Find where the given text appears and provide that cell's center as [X, Y] coordinate. 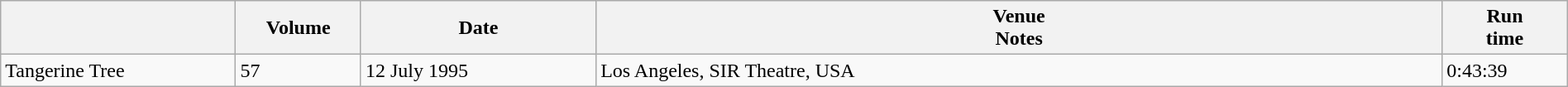
0:43:39 [1505, 70]
Runtime [1505, 28]
12 July 1995 [478, 70]
Volume [299, 28]
VenueNotes [1019, 28]
Tangerine Tree [118, 70]
Los Angeles, SIR Theatre, USA [1019, 70]
Date [478, 28]
57 [299, 70]
